Pinpoint the cell where the given text exists, returning its [X, Y] midpoint coordinate. 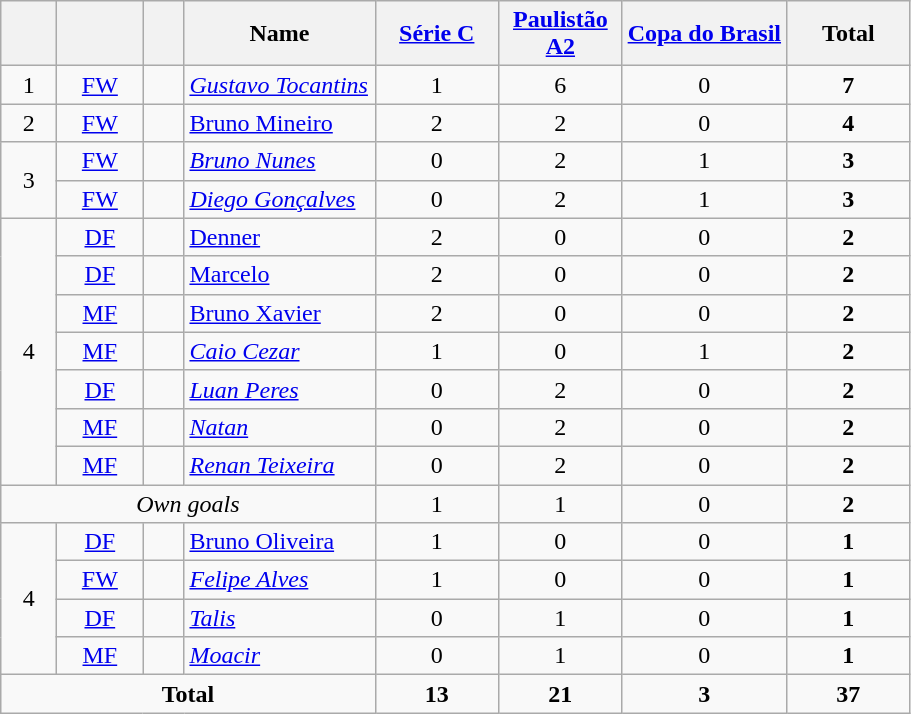
Luan Peres [280, 389]
Bruno Oliveira [280, 542]
37 [849, 694]
Name [280, 34]
Denner [280, 237]
Bruno Mineiro [280, 123]
Diego Gonçalves [280, 199]
Gustavo Tocantins [280, 85]
Talis [280, 618]
Bruno Xavier [280, 313]
21 [561, 694]
Renan Teixeira [280, 465]
Moacir [280, 656]
13 [437, 694]
Bruno Nunes [280, 161]
Copa do Brasil [704, 34]
7 [849, 85]
Own goals [188, 503]
Paulistão A2 [561, 34]
6 [561, 85]
Marcelo [280, 275]
Caio Cezar [280, 351]
Série C [437, 34]
Felipe Alves [280, 580]
Natan [280, 427]
